Search for the cell housing the specified text and yield its [x, y] center coordinate. 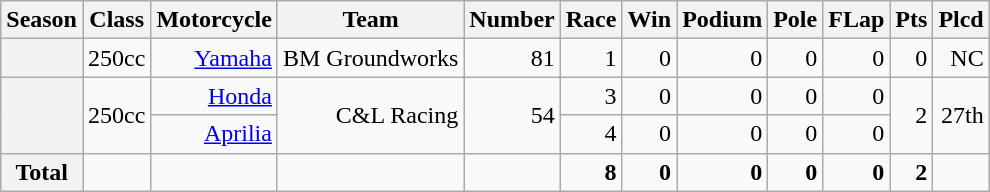
1 [591, 58]
Team [370, 20]
Podium [722, 20]
Number [512, 20]
Season [42, 20]
54 [512, 115]
FLap [856, 20]
81 [512, 58]
27th [961, 115]
8 [591, 172]
Plcd [961, 20]
Pole [796, 20]
BM Groundworks [370, 58]
Total [42, 172]
Class [116, 20]
Race [591, 20]
Honda [214, 96]
3 [591, 96]
Motorcycle [214, 20]
Pts [912, 20]
Win [650, 20]
NC [961, 58]
Yamaha [214, 58]
C&L Racing [370, 115]
4 [591, 134]
Aprilia [214, 134]
